Locate the cell with the specified text and output its [X, Y] center coordinate. 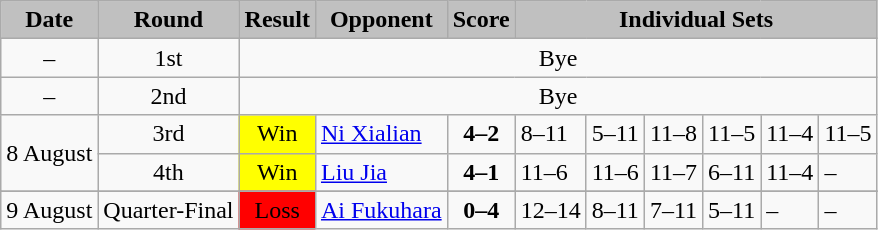
4th [168, 172]
12–14 [550, 210]
11–7 [673, 172]
3rd [168, 134]
6–11 [732, 172]
2nd [168, 96]
Ni Xialian [381, 134]
Result [277, 20]
8 August [50, 153]
Individual Sets [696, 20]
9 August [50, 210]
7–11 [673, 210]
1st [168, 58]
Round [168, 20]
Ai Fukuhara [381, 210]
Score [481, 20]
Loss [277, 210]
0–4 [481, 210]
11–8 [673, 134]
4–2 [481, 134]
Liu Jia [381, 172]
Quarter-Final [168, 210]
Date [50, 20]
Opponent [381, 20]
4–1 [481, 172]
